From the cell containing the given text, extract its center point as [X, Y] coordinate. 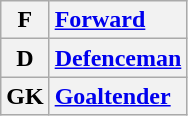
Goaltender [118, 96]
F [25, 20]
Defenceman [118, 58]
D [25, 58]
Forward [118, 20]
GK [25, 96]
